Determine the [X, Y] coordinate at the center of the cell enclosing the given text.  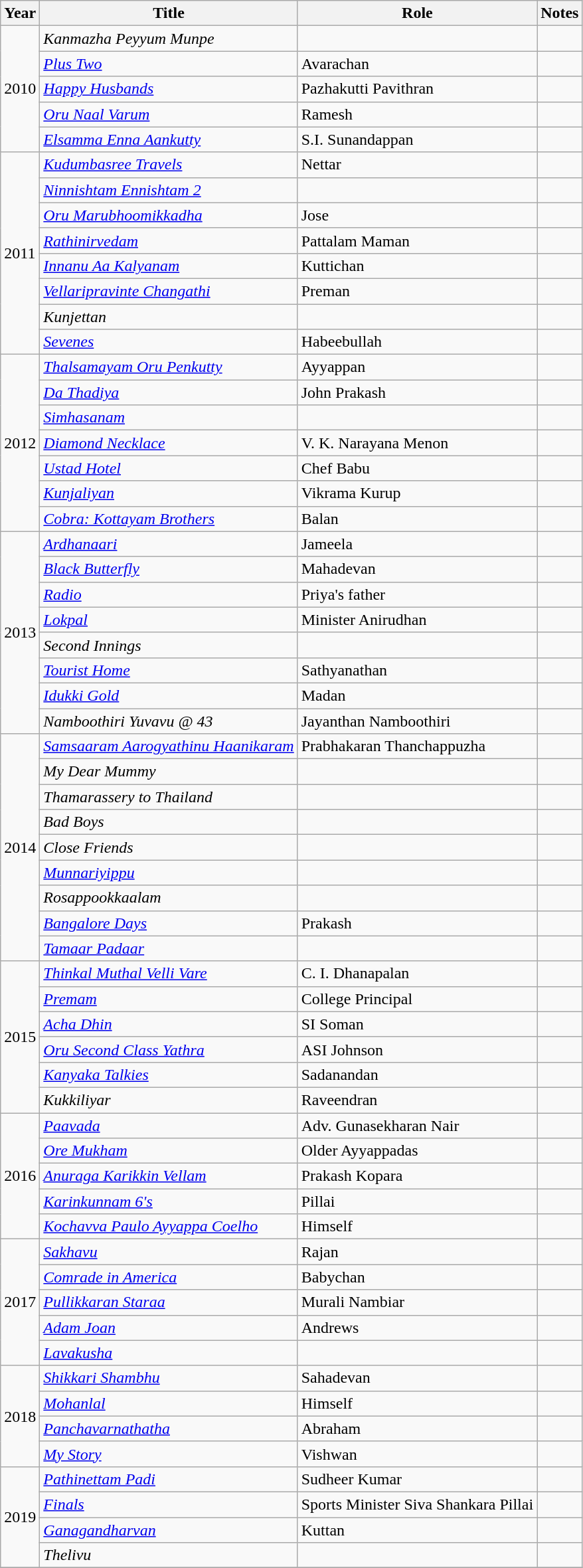
Mahadevan [417, 569]
Kochavva Paulo Ayyappa Coelho [169, 1227]
2013 [20, 632]
Oru Naal Varum [169, 114]
Kanmazha Peyyum Munpe [169, 39]
Murali Nambiar [417, 1302]
2012 [20, 443]
Avarachan [417, 64]
Preman [417, 291]
Shikkari Shambhu [169, 1378]
Cobra: Kottayam Brothers [169, 519]
Kunjaliyan [169, 493]
Role [417, 13]
Ayyappan [417, 367]
Sadanandan [417, 1075]
John Prakash [417, 392]
2019 [20, 1517]
Jose [417, 215]
Sevenes [169, 342]
Pathinettam Padi [169, 1479]
2014 [20, 847]
Kunjettan [169, 317]
Paavada [169, 1126]
Tourist Home [169, 670]
Chef Babu [417, 468]
Simhasanam [169, 418]
Innanu Aa Kalyanam [169, 266]
Abraham [417, 1429]
Ganagandharvan [169, 1529]
Prabhakaran Thanchappuzha [417, 746]
Munnariyippu [169, 873]
Nettar [417, 165]
V. K. Narayana Menon [417, 443]
Priya's father [417, 594]
Sathyanathan [417, 670]
Vishwan [417, 1454]
Mohanlal [169, 1403]
Happy Husbands [169, 89]
C. I. Dhanapalan [417, 974]
Title [169, 13]
Panchavarnathatha [169, 1429]
Year [20, 13]
Diamond Necklace [169, 443]
Kudumbasree Travels [169, 165]
Notes [560, 13]
2018 [20, 1416]
2016 [20, 1176]
Comrade in America [169, 1277]
2015 [20, 1037]
Rajan [417, 1252]
Adv. Gunasekharan Nair [417, 1126]
Jameela [417, 544]
My Story [169, 1454]
Adam Joan [169, 1328]
Thinkal Muthal Velli Vare [169, 974]
Babychan [417, 1277]
Radio [169, 594]
Pattalam Maman [417, 240]
Kukkiliyar [169, 1100]
Kuttan [417, 1529]
Elsamma Enna Aankutty [169, 139]
Da Thadiya [169, 392]
Ustad Hotel [169, 468]
Madan [417, 695]
Premam [169, 999]
ASI Johnson [417, 1049]
Ore Mukham [169, 1151]
Tamaar Padaar [169, 948]
Raveendran [417, 1100]
Plus Two [169, 64]
SI Soman [417, 1024]
Lokpal [169, 620]
Ninnishtam Ennishtam 2 [169, 190]
Andrews [417, 1328]
Acha Dhin [169, 1024]
2011 [20, 253]
S.I. Sunandappan [417, 139]
Idukki Gold [169, 695]
Anuraga Karikkin Vellam [169, 1176]
Bad Boys [169, 822]
My Dear Mummy [169, 772]
Pullikkaran Staraa [169, 1302]
Lavakusha [169, 1353]
Vikrama Kurup [417, 493]
Rosappookkaalam [169, 898]
Sahadevan [417, 1378]
Rathinirvedam [169, 240]
Thamarassery to Thailand [169, 797]
2017 [20, 1302]
Balan [417, 519]
College Principal [417, 999]
Sudheer Kumar [417, 1479]
Namboothiri Yuvavu @ 43 [169, 721]
Prakash Kopara [417, 1176]
Kanyaka Talkies [169, 1075]
Pazhakutti Pavithran [417, 89]
Black Butterfly [169, 569]
2010 [20, 89]
Kuttichan [417, 266]
Jayanthan Namboothiri [417, 721]
Thalsamayam Oru Penkutty [169, 367]
Oru Second Class Yathra [169, 1049]
Thelivu [169, 1555]
Finals [169, 1504]
Ramesh [417, 114]
Vellaripravinte Changathi [169, 291]
Karinkunnam 6's [169, 1201]
Pillai [417, 1201]
Habeebullah [417, 342]
Bangalore Days [169, 923]
Close Friends [169, 847]
Second Innings [169, 645]
Samsaaram Aarogyathinu Haanikaram [169, 746]
Sports Minister Siva Shankara Pillai [417, 1504]
Oru Marubhoomikkadha [169, 215]
Older Ayyappadas [417, 1151]
Sakhavu [169, 1252]
Ardhanaari [169, 544]
Minister Anirudhan [417, 620]
Prakash [417, 923]
